Output the (X, Y) coordinate of the center of the cell containing the given text.  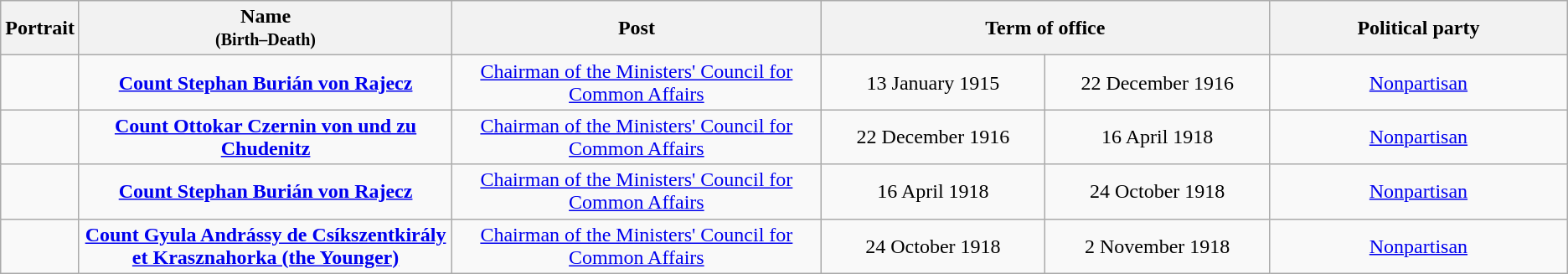
Count Ottokar Czernin von und zu Chudenitz (265, 137)
13 January 1915 (933, 82)
Name(Birth–Death) (265, 28)
Post (637, 28)
Portrait (40, 28)
Political party (1419, 28)
2 November 1918 (1158, 246)
Count Gyula Andrássy de Csíkszentkirály et Krasznahorka (the Younger) (265, 246)
Term of office (1045, 28)
